Return (x, y) of the center of cell containing provided text 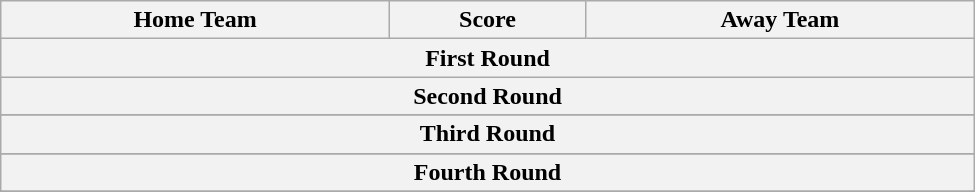
Score (487, 20)
First Round (488, 58)
Away Team (780, 20)
Third Round (488, 134)
Second Round (488, 96)
Home Team (196, 20)
Fourth Round (488, 172)
